Determine the (X, Y) coordinate at the center of the cell enclosing the given text.  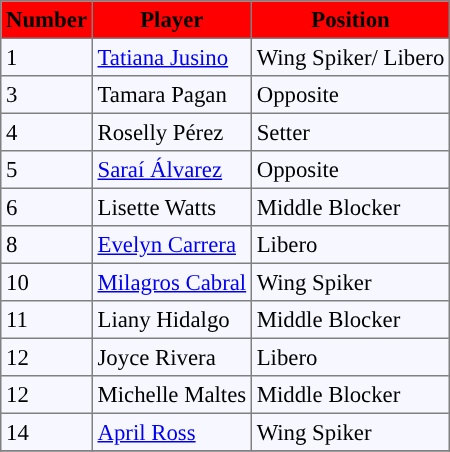
Saraí Álvarez (172, 170)
11 (47, 320)
Joyce Rivera (172, 357)
Liany Hidalgo (172, 320)
14 (47, 432)
10 (47, 282)
6 (47, 207)
Evelyn Carrera (172, 245)
Milagros Cabral (172, 282)
1 (47, 57)
3 (47, 95)
Position (350, 20)
8 (47, 245)
Lisette Watts (172, 207)
Tamara Pagan (172, 95)
Setter (350, 132)
Wing Spiker/ Libero (350, 57)
5 (47, 170)
Player (172, 20)
4 (47, 132)
April Ross (172, 432)
Number (47, 20)
Roselly Pérez (172, 132)
Michelle Maltes (172, 395)
Tatiana Jusino (172, 57)
